Pinpoint the cell where the given text exists, returning its [X, Y] midpoint coordinate. 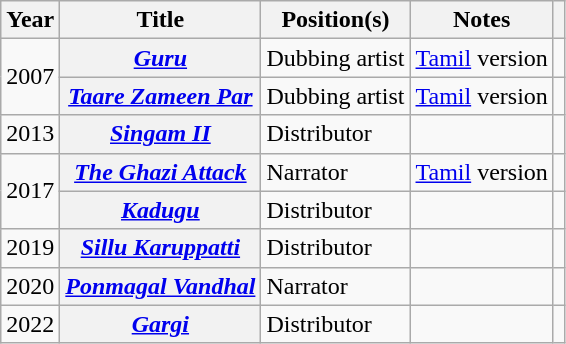
Position(s) [336, 20]
2022 [30, 324]
Year [30, 20]
Sillu Karuppatti [160, 248]
2020 [30, 286]
Notes [482, 20]
Ponmagal Vandhal [160, 286]
Taare Zameen Par [160, 96]
2007 [30, 77]
2019 [30, 248]
Gargi [160, 324]
Singam II [160, 134]
2017 [30, 191]
The Ghazi Attack [160, 172]
Guru [160, 58]
2013 [30, 134]
Title [160, 20]
Kadugu [160, 210]
